Return the [x, y] coordinate for the center point of the cell that contains the specified text.  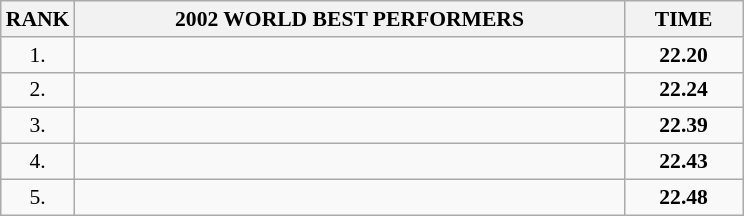
2002 WORLD BEST PERFORMERS [349, 19]
TIME [684, 19]
2. [38, 90]
1. [38, 55]
22.20 [684, 55]
3. [38, 126]
5. [38, 197]
22.43 [684, 162]
4. [38, 162]
22.24 [684, 90]
RANK [38, 19]
22.39 [684, 126]
22.48 [684, 197]
